Output the (X, Y) coordinate of the center of the cell containing the given text.  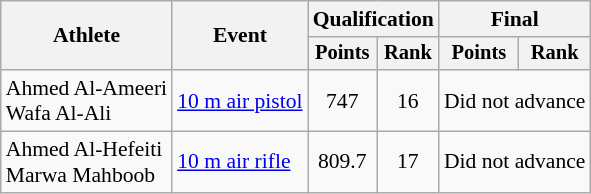
Event (240, 36)
10 m air rifle (240, 162)
747 (342, 100)
Qualification (374, 19)
Athlete (86, 36)
Ahmed Al-HefeitiMarwa Mahboob (86, 162)
10 m air pistol (240, 100)
17 (408, 162)
Ahmed Al-AmeeriWafa Al-Ali (86, 100)
16 (408, 100)
Final (515, 19)
809.7 (342, 162)
